Return [x, y] of the center of cell containing provided text 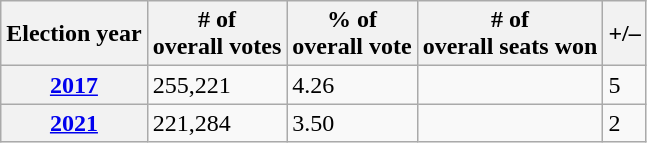
# ofoverall seats won [510, 34]
# ofoverall votes [217, 34]
5 [624, 85]
4.26 [352, 85]
2017 [74, 85]
221,284 [217, 123]
% ofoverall vote [352, 34]
255,221 [217, 85]
+/– [624, 34]
Election year [74, 34]
3.50 [352, 123]
2021 [74, 123]
2 [624, 123]
